Capture the cell that displays the provided text and extract its (X, Y) central coordinate. 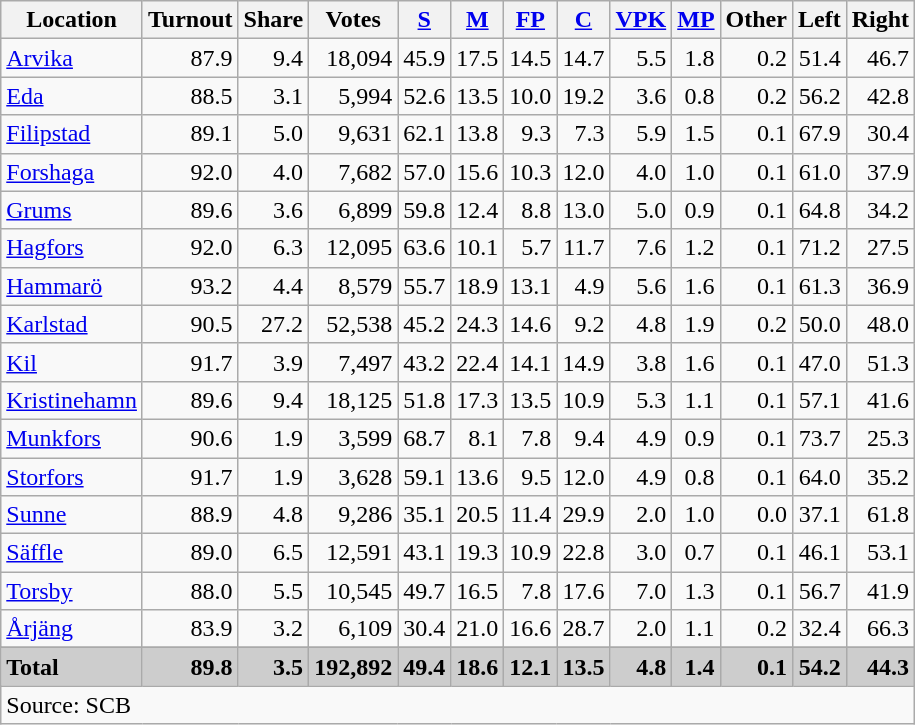
66.3 (880, 629)
43.2 (424, 362)
45.9 (424, 58)
56.7 (819, 591)
12,095 (354, 248)
83.9 (190, 629)
C (584, 20)
3.1 (274, 96)
4.4 (274, 286)
25.3 (880, 438)
56.2 (819, 96)
Kristinehamn (72, 400)
Total (72, 667)
93.2 (190, 286)
Sunne (72, 515)
0.0 (756, 515)
22.8 (584, 553)
61.0 (819, 172)
35.2 (880, 477)
Arvika (72, 58)
6.5 (274, 553)
13.8 (478, 134)
47.0 (819, 362)
14.7 (584, 58)
6.3 (274, 248)
7.6 (641, 248)
Eda (72, 96)
14.9 (584, 362)
19.2 (584, 96)
Årjäng (72, 629)
14.1 (530, 362)
52.6 (424, 96)
3.0 (641, 553)
Hammarö (72, 286)
71.2 (819, 248)
32.4 (819, 629)
FP (530, 20)
Other (756, 20)
Karlstad (72, 324)
63.6 (424, 248)
12.4 (478, 210)
Left (819, 20)
Share (274, 20)
18,094 (354, 58)
17.5 (478, 58)
45.2 (424, 324)
54.2 (819, 667)
Turnout (190, 20)
13.0 (584, 210)
3.9 (274, 362)
5.7 (530, 248)
5.9 (641, 134)
1.2 (696, 248)
17.6 (584, 591)
Munkfors (72, 438)
Säffle (72, 553)
89.0 (190, 553)
13.1 (530, 286)
M (478, 20)
3.2 (274, 629)
41.6 (880, 400)
8.8 (530, 210)
64.8 (819, 210)
1.4 (696, 667)
51.4 (819, 58)
61.3 (819, 286)
Forshaga (72, 172)
16.6 (530, 629)
Storfors (72, 477)
52,538 (354, 324)
Torsby (72, 591)
Kil (72, 362)
Right (880, 20)
Filipstad (72, 134)
12.1 (530, 667)
57.1 (819, 400)
43.1 (424, 553)
Source: SCB (458, 705)
14.5 (530, 58)
48.0 (880, 324)
62.1 (424, 134)
24.3 (478, 324)
7.0 (641, 591)
5.3 (641, 400)
44.3 (880, 667)
9.5 (530, 477)
88.9 (190, 515)
10.3 (530, 172)
18,125 (354, 400)
68.7 (424, 438)
18.9 (478, 286)
7,497 (354, 362)
27.5 (880, 248)
9,631 (354, 134)
46.7 (880, 58)
73.7 (819, 438)
Hagfors (72, 248)
VPK (641, 20)
64.0 (819, 477)
10.0 (530, 96)
88.5 (190, 96)
20.5 (478, 515)
Votes (354, 20)
87.9 (190, 58)
11.7 (584, 248)
34.2 (880, 210)
7,682 (354, 172)
59.1 (424, 477)
13.6 (478, 477)
27.2 (274, 324)
90.6 (190, 438)
5.6 (641, 286)
6,899 (354, 210)
1.8 (696, 58)
10.1 (478, 248)
3,599 (354, 438)
9,286 (354, 515)
41.9 (880, 591)
49.4 (424, 667)
19.3 (478, 553)
53.1 (880, 553)
49.7 (424, 591)
16.5 (478, 591)
10,545 (354, 591)
88.0 (190, 591)
22.4 (478, 362)
9.2 (584, 324)
42.8 (880, 96)
MP (696, 20)
S (424, 20)
3.5 (274, 667)
9.3 (530, 134)
46.1 (819, 553)
37.1 (819, 515)
Grums (72, 210)
1.3 (696, 591)
37.9 (880, 172)
3.8 (641, 362)
89.1 (190, 134)
11.4 (530, 515)
Location (72, 20)
14.6 (530, 324)
192,892 (354, 667)
29.9 (584, 515)
55.7 (424, 286)
21.0 (478, 629)
57.0 (424, 172)
67.9 (819, 134)
18.6 (478, 667)
89.8 (190, 667)
51.3 (880, 362)
6,109 (354, 629)
7.3 (584, 134)
59.8 (424, 210)
90.5 (190, 324)
15.6 (478, 172)
5,994 (354, 96)
17.3 (478, 400)
8,579 (354, 286)
28.7 (584, 629)
50.0 (819, 324)
61.8 (880, 515)
8.1 (478, 438)
0.7 (696, 553)
12,591 (354, 553)
51.8 (424, 400)
35.1 (424, 515)
36.9 (880, 286)
3,628 (354, 477)
1.5 (696, 134)
